Return [X, Y] of the center of cell containing provided text 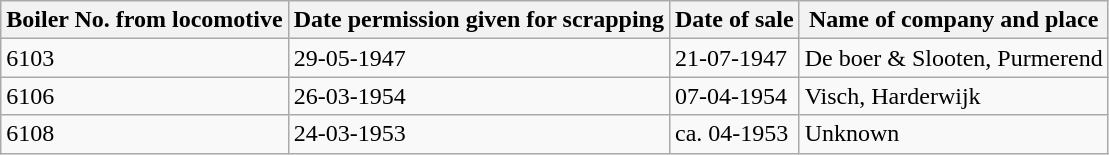
26-03-1954 [478, 96]
29-05-1947 [478, 58]
6106 [144, 96]
Boiler No. from locomotive [144, 20]
Unknown [954, 134]
ca. 04-1953 [734, 134]
De boer & Slooten, Purmerend [954, 58]
Date of sale [734, 20]
Date permission given for scrapping [478, 20]
Visch, Harderwijk [954, 96]
6108 [144, 134]
21-07-1947 [734, 58]
6103 [144, 58]
07-04-1954 [734, 96]
Name of company and place [954, 20]
24-03-1953 [478, 134]
